Extract the [x, y] coordinate from the center of the cell holding the provided text.  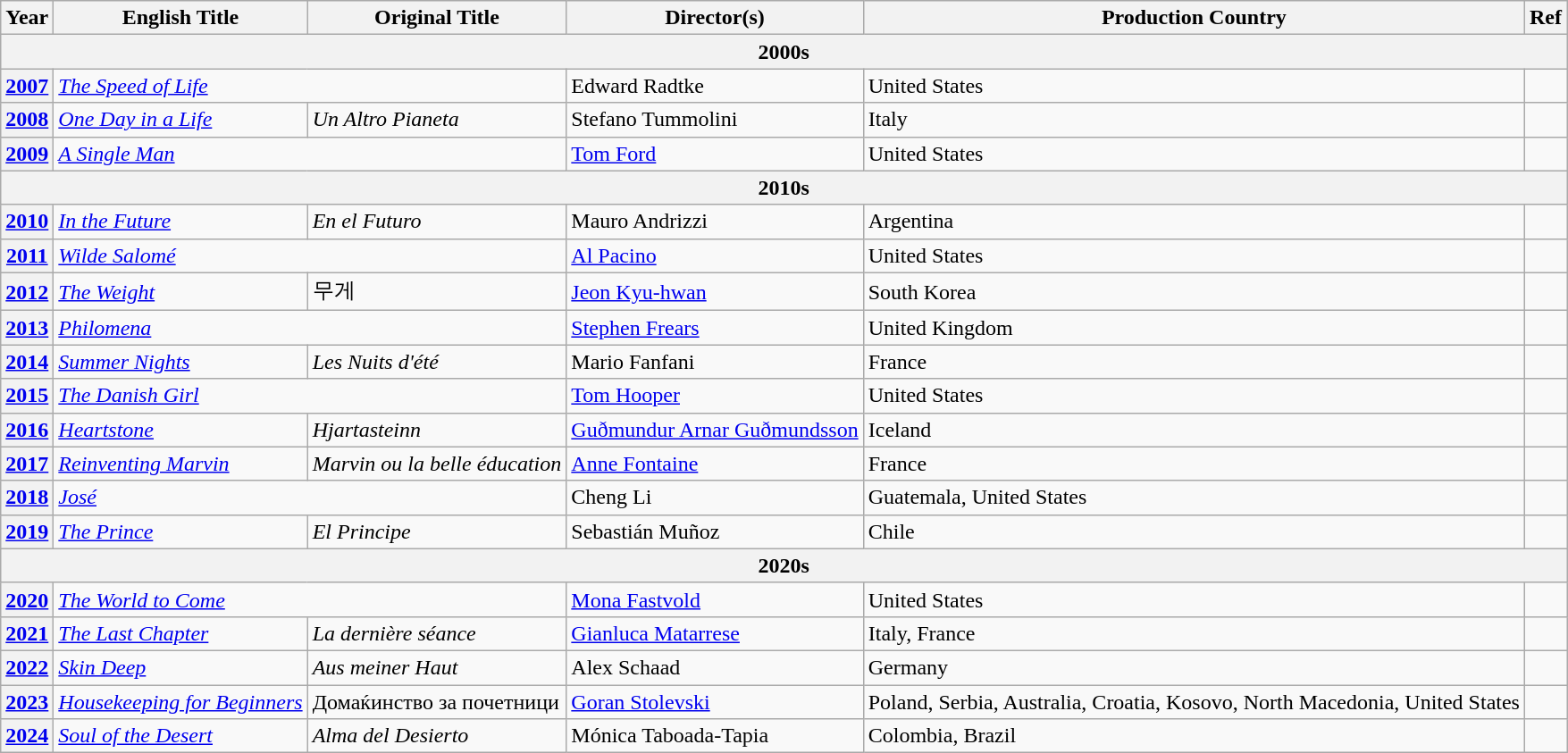
Cheng Li [715, 498]
Housekeeping for Beginners [180, 701]
Year [27, 18]
A Single Man [310, 154]
The Speed of Life [310, 86]
La dernière séance [437, 633]
In the Future [180, 222]
Alma del Desierto [437, 736]
Marvin ou la belle éducation [437, 464]
Italy, France [1194, 633]
Heartstone [180, 430]
Sebastián Muñoz [715, 531]
Italy [1194, 120]
Chile [1194, 531]
2022 [27, 667]
Mauro Andrizzi [715, 222]
Stefano Tummolini [715, 120]
The Weight [180, 291]
Ref [1546, 18]
2008 [27, 120]
Mona Fastvold [715, 599]
Goran Stolevski [715, 701]
Director(s) [715, 18]
The Prince [180, 531]
2024 [27, 736]
2019 [27, 531]
En el Futuro [437, 222]
2000s [784, 52]
2010 [27, 222]
Un Altro Pianeta [437, 120]
2013 [27, 328]
Mario Fanfani [715, 362]
One Day in a Life [180, 120]
2014 [27, 362]
2017 [27, 464]
The Last Chapter [180, 633]
2021 [27, 633]
Iceland [1194, 430]
Argentina [1194, 222]
South Korea [1194, 291]
Aus meiner Haut [437, 667]
2016 [27, 430]
Guðmundur Arnar Guðmundsson [715, 430]
Tom Ford [715, 154]
Edward Radtke [715, 86]
The Danish Girl [310, 396]
2009 [27, 154]
2020 [27, 599]
Soul of the Desert [180, 736]
Skin Deep [180, 667]
2018 [27, 498]
Poland, Serbia, Australia, Croatia, Kosovo, North Macedonia, United States [1194, 701]
Jeon Kyu-hwan [715, 291]
2011 [27, 255]
2012 [27, 291]
Guatemala, United States [1194, 498]
2007 [27, 86]
Reinventing Marvin [180, 464]
Colombia, Brazil [1194, 736]
José [310, 498]
Mónica Taboada-Tapia [715, 736]
2020s [784, 565]
Al Pacino [715, 255]
2010s [784, 188]
Production Country [1194, 18]
Les Nuits d'été [437, 362]
The World to Come [310, 599]
Stephen Frears [715, 328]
English Title [180, 18]
2015 [27, 396]
Tom Hooper [715, 396]
Germany [1194, 667]
United Kingdom [1194, 328]
Original Title [437, 18]
Alex Schaad [715, 667]
Wilde Salomé [310, 255]
Gianluca Matarrese [715, 633]
Summer Nights [180, 362]
무게 [437, 291]
Домаќинство за почетници [437, 701]
Philomena [310, 328]
Anne Fontaine [715, 464]
Hjartasteinn [437, 430]
El Principe [437, 531]
2023 [27, 701]
